Search for the cell housing the specified text and yield its (X, Y) center coordinate. 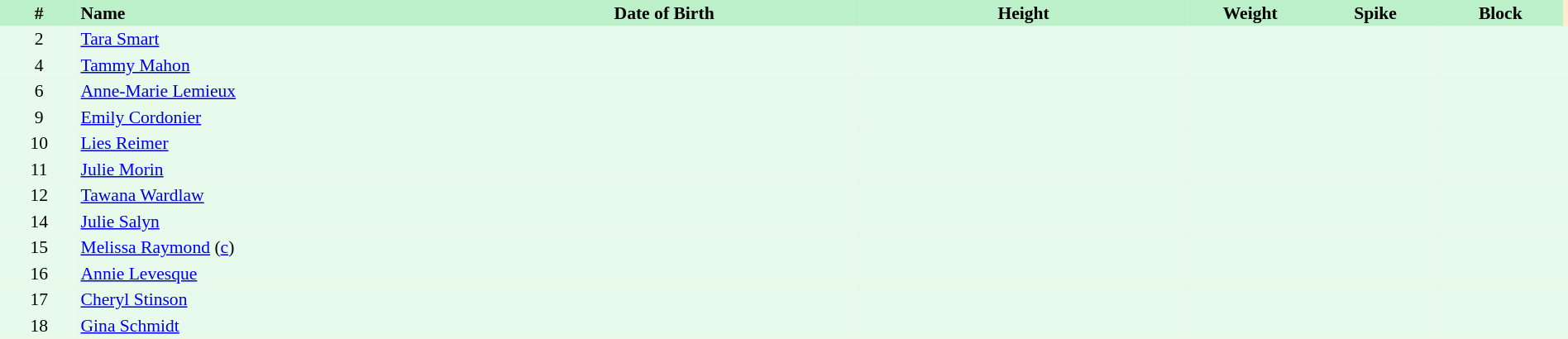
14 (39, 222)
Spike (1374, 13)
Anne-Marie Lemieux (273, 91)
Date of Birth (664, 13)
Weight (1250, 13)
Julie Morin (273, 169)
15 (39, 248)
6 (39, 91)
Annie Levesque (273, 274)
Cheryl Stinson (273, 299)
Height (1024, 13)
Julie Salyn (273, 222)
Gina Schmidt (273, 326)
11 (39, 169)
18 (39, 326)
12 (39, 195)
Tammy Mahon (273, 65)
17 (39, 299)
Melissa Raymond (c) (273, 248)
Name (273, 13)
16 (39, 274)
Lies Reimer (273, 144)
Tawana Wardlaw (273, 195)
2 (39, 40)
Tara Smart (273, 40)
Block (1500, 13)
9 (39, 117)
Emily Cordonier (273, 117)
10 (39, 144)
4 (39, 65)
# (39, 13)
